Scan for the cell matching the given text and deliver its (x, y) coordinate at center. 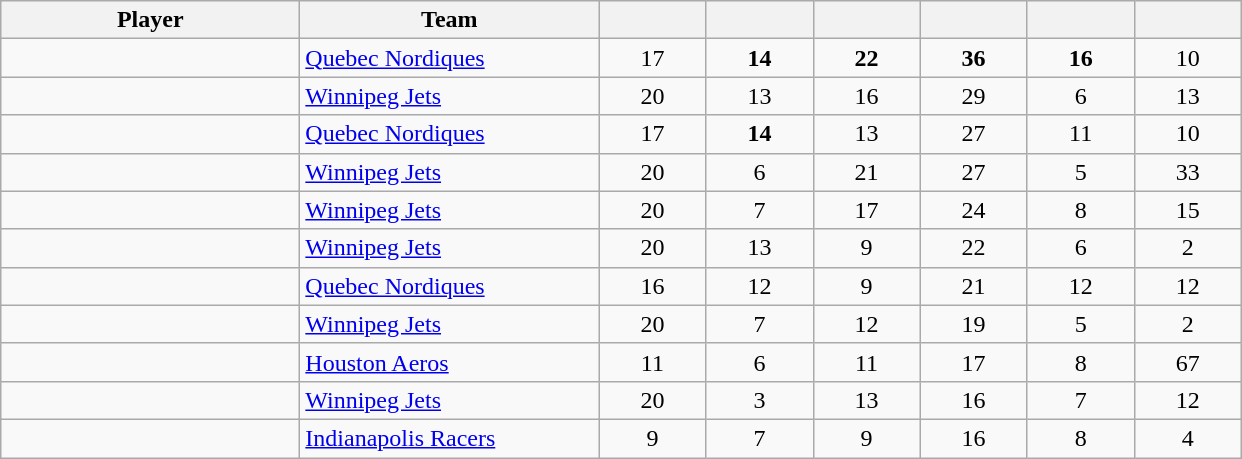
33 (1188, 172)
Indianapolis Racers (450, 438)
Houston Aeros (450, 362)
3 (760, 400)
Team (450, 20)
15 (1188, 210)
24 (974, 210)
67 (1188, 362)
4 (1188, 438)
Player (150, 20)
29 (974, 96)
36 (974, 58)
19 (974, 324)
